For the text-containing cell, return its midpoint in [X, Y] coordinate format. 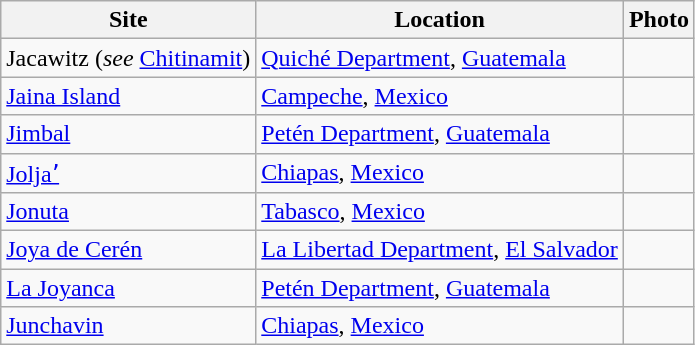
Campeche, Mexico [440, 96]
Junchavin [128, 326]
La Libertad Department, El Salvador [440, 250]
Jacawitz (see Chitinamit) [128, 58]
Location [440, 20]
Photo [658, 20]
Jaina Island [128, 96]
Joya de Cerén [128, 250]
La Joyanca [128, 288]
Site [128, 20]
Jimbal [128, 134]
Tabasco, Mexico [440, 212]
Joljaʼ [128, 173]
Jonuta [128, 212]
Quiché Department, Guatemala [440, 58]
